Return the (X, Y) coordinate for the center point of the cell that contains the specified text.  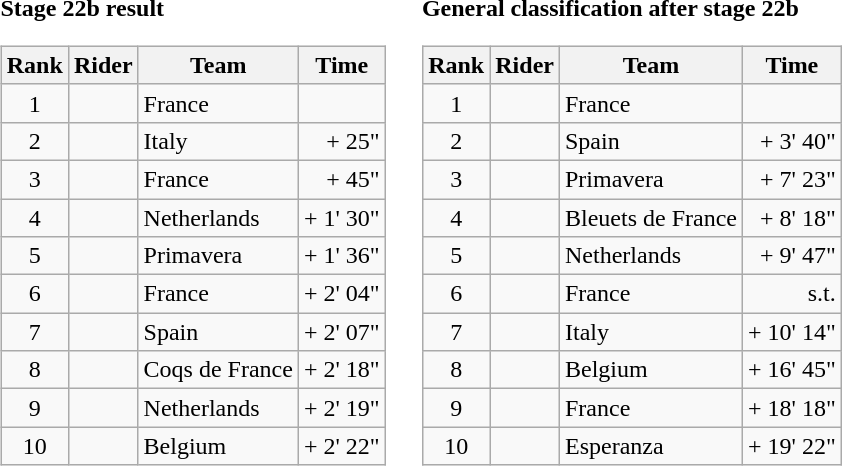
+ 19' 22" (792, 446)
+ 2' 18" (342, 370)
+ 2' 22" (342, 446)
+ 25" (342, 141)
s.t. (792, 294)
+ 3' 40" (792, 141)
+ 2' 04" (342, 294)
+ 45" (342, 179)
+ 16' 45" (792, 370)
+ 2' 07" (342, 332)
Bleuets de France (650, 217)
Esperanza (650, 446)
+ 2' 19" (342, 408)
+ 9' 47" (792, 256)
+ 1' 36" (342, 256)
+ 10' 14" (792, 332)
+ 7' 23" (792, 179)
+ 1' 30" (342, 217)
+ 8' 18" (792, 217)
Coqs de France (218, 370)
+ 18' 18" (792, 408)
